Find where the given text appears and provide that cell's center as [X, Y] coordinate. 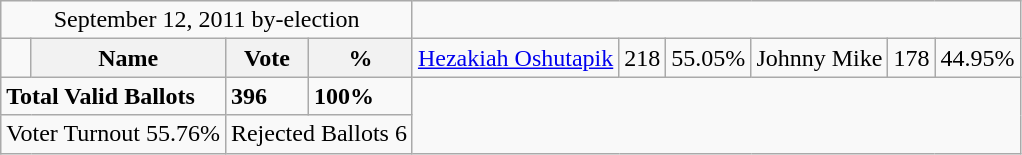
218 [642, 58]
September 12, 2011 by-election [207, 20]
Voter Turnout 55.76% [114, 134]
396 [266, 96]
55.05% [708, 58]
Total Valid Ballots [114, 96]
Rejected Ballots 6 [318, 134]
Johnny Mike [820, 58]
44.95% [978, 58]
Hezakiah Oshutapik [515, 58]
% [361, 58]
Name [128, 58]
178 [912, 58]
100% [361, 96]
Vote [266, 58]
